Identify which cell holds the provided text, then report its (x, y) central coordinate. 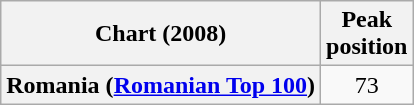
Peakposition (367, 34)
73 (367, 85)
Romania (Romanian Top 100) (161, 85)
Chart (2008) (161, 34)
